Return [x, y] of the center of cell containing provided text 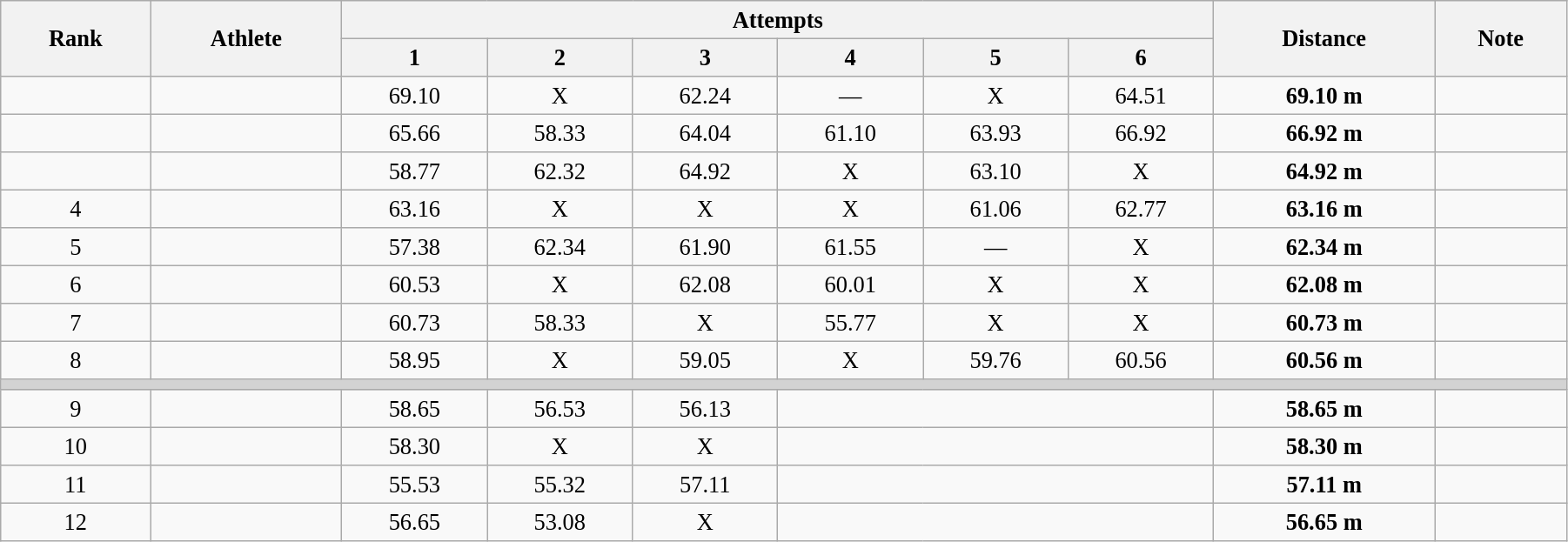
Rank [76, 38]
60.01 [851, 284]
57.11 [705, 485]
10 [76, 446]
62.24 [705, 95]
64.51 [1142, 95]
57.11 m [1324, 485]
62.34 m [1324, 247]
Note [1501, 38]
62.34 [560, 247]
58.77 [414, 171]
55.77 [851, 323]
60.53 [414, 284]
62.32 [560, 171]
63.93 [995, 133]
60.73 m [1324, 323]
62.77 [1142, 209]
61.55 [851, 247]
69.10 m [1324, 95]
11 [76, 485]
9 [76, 409]
61.06 [995, 209]
Attempts [778, 19]
1 [414, 57]
61.10 [851, 133]
58.30 m [1324, 446]
7 [76, 323]
8 [76, 360]
60.56 [1142, 360]
59.76 [995, 360]
55.53 [414, 485]
60.56 m [1324, 360]
63.16 m [1324, 209]
53.08 [560, 522]
63.10 [995, 171]
56.13 [705, 409]
61.90 [705, 247]
63.16 [414, 209]
62.08 [705, 284]
Athlete [246, 38]
Distance [1324, 38]
62.08 m [1324, 284]
12 [76, 522]
55.32 [560, 485]
65.66 [414, 133]
64.92 [705, 171]
58.30 [414, 446]
59.05 [705, 360]
64.92 m [1324, 171]
58.95 [414, 360]
66.92 m [1324, 133]
58.65 [414, 409]
57.38 [414, 247]
66.92 [1142, 133]
56.65 m [1324, 522]
56.53 [560, 409]
69.10 [414, 95]
58.65 m [1324, 409]
64.04 [705, 133]
60.73 [414, 323]
2 [560, 57]
3 [705, 57]
56.65 [414, 522]
